For the text-containing cell, return its midpoint in (x, y) coordinate format. 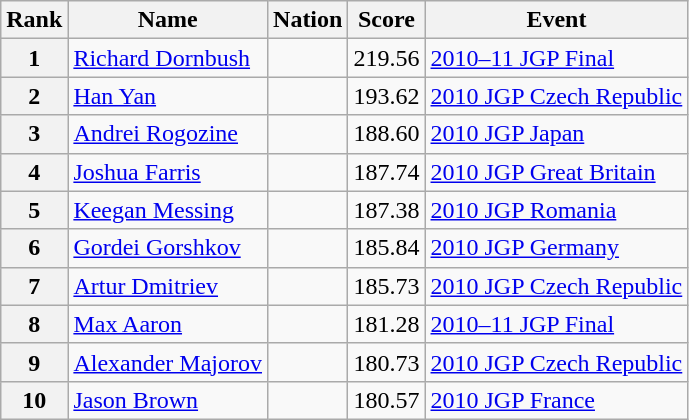
2010 JGP Germany (556, 248)
Artur Dmitriev (168, 286)
187.38 (386, 210)
3 (34, 134)
Name (168, 20)
2010 JGP France (556, 400)
8 (34, 324)
Nation (308, 20)
6 (34, 248)
Max Aaron (168, 324)
188.60 (386, 134)
Richard Dornbush (168, 58)
Gordei Gorshkov (168, 248)
185.73 (386, 286)
2010 JGP Japan (556, 134)
185.84 (386, 248)
193.62 (386, 96)
5 (34, 210)
10 (34, 400)
Han Yan (168, 96)
181.28 (386, 324)
Alexander Majorov (168, 362)
Score (386, 20)
2 (34, 96)
Jason Brown (168, 400)
Joshua Farris (168, 172)
7 (34, 286)
1 (34, 58)
187.74 (386, 172)
9 (34, 362)
4 (34, 172)
180.57 (386, 400)
Andrei Rogozine (168, 134)
2010 JGP Great Britain (556, 172)
180.73 (386, 362)
Rank (34, 20)
219.56 (386, 58)
2010 JGP Romania (556, 210)
Keegan Messing (168, 210)
Event (556, 20)
